Pinpoint the cell where the given text exists, returning its [X, Y] midpoint coordinate. 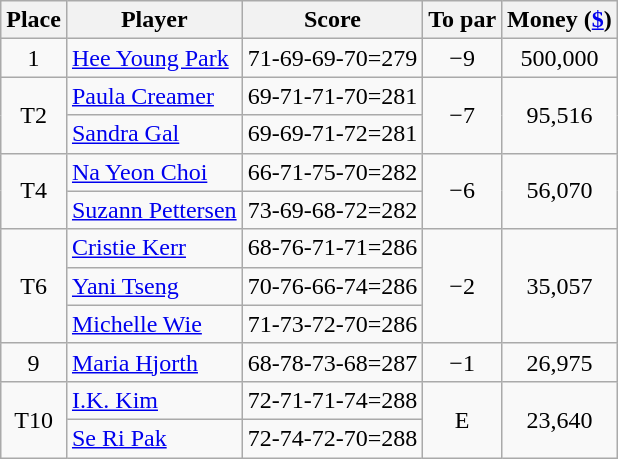
73-69-68-72=282 [332, 210]
Cristie Kerr [154, 248]
−2 [462, 286]
72-71-71-74=288 [332, 400]
95,516 [560, 115]
35,057 [560, 286]
−7 [462, 115]
Place [34, 20]
Hee Young Park [154, 58]
26,975 [560, 362]
−6 [462, 191]
71-73-72-70=286 [332, 324]
Na Yeon Choi [154, 172]
69-69-71-72=281 [332, 134]
69-71-71-70=281 [332, 96]
Money ($) [560, 20]
T10 [34, 419]
T4 [34, 191]
72-74-72-70=288 [332, 438]
Yani Tseng [154, 286]
9 [34, 362]
Paula Creamer [154, 96]
Sandra Gal [154, 134]
Suzann Pettersen [154, 210]
Se Ri Pak [154, 438]
23,640 [560, 419]
E [462, 419]
Player [154, 20]
T2 [34, 115]
−1 [462, 362]
70-76-66-74=286 [332, 286]
56,070 [560, 191]
500,000 [560, 58]
To par [462, 20]
66-71-75-70=282 [332, 172]
Score [332, 20]
I.K. Kim [154, 400]
Maria Hjorth [154, 362]
71-69-69-70=279 [332, 58]
Michelle Wie [154, 324]
68-76-71-71=286 [332, 248]
68-78-73-68=287 [332, 362]
T6 [34, 286]
1 [34, 58]
−9 [462, 58]
